Find where the given text appears and provide that cell's center as (x, y) coordinate. 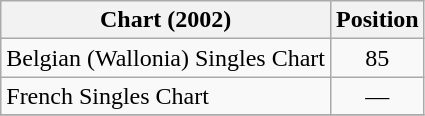
Belgian (Wallonia) Singles Chart (166, 58)
85 (377, 58)
— (377, 96)
French Singles Chart (166, 96)
Chart (2002) (166, 20)
Position (377, 20)
